Capture the cell that displays the provided text and extract its (X, Y) central coordinate. 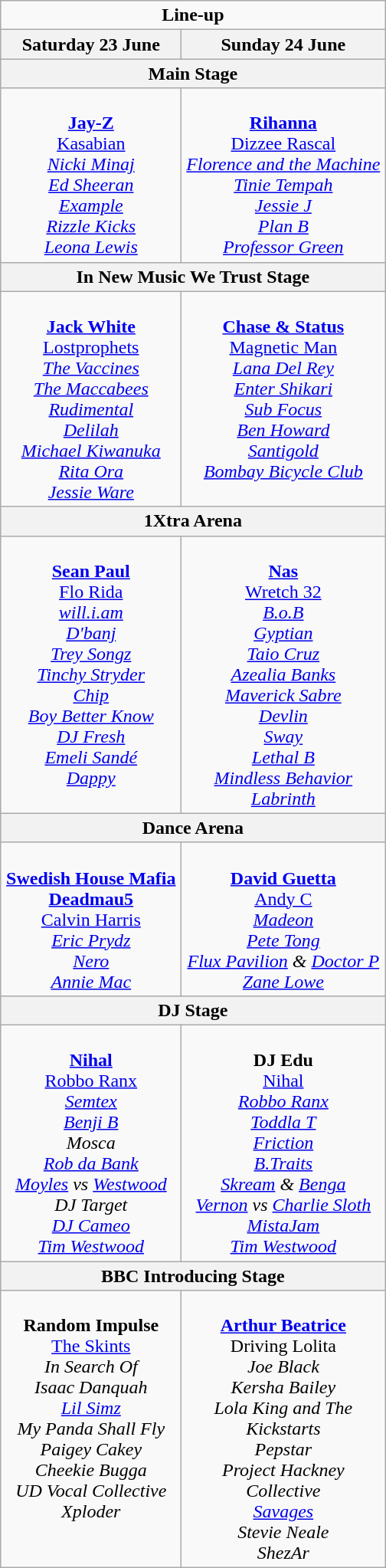
Saturday 23 June (91, 44)
Jack White Lostprophets The Vaccines The Maccabees Rudimental Delilah Michael Kiwanuka Rita Ora Jessie Ware (91, 399)
David Guetta Andy C Madeon Pete Tong Flux Pavilion & Doctor P Zane Lowe (283, 919)
DJ Stage (193, 1010)
BBC Introducing Stage (193, 1276)
In New Music We Trust Stage (193, 277)
Sean Paul Flo Rida will.i.am D'banj Trey Songz Tinchy Stryder Chip Boy Better Know DJ Fresh Emeli Sandé Dappy (91, 674)
Swedish House Mafia Deadmau5 Calvin Harris Eric Prydz Nero Annie Mac (91, 919)
DJ Edu Nihal Robbo Ranx Toddla T Friction B.Traits Skream & Benga Vernon vs Charlie Sloth MistaJam Tim Westwood (283, 1143)
Nas Wretch 32 B.o.B Gyptian Taio Cruz Azealia Banks Maverick Sabre Devlin Sway Lethal B Mindless Behavior Labrinth (283, 674)
Arthur Beatrice Driving Lolita Joe Black Kersha Bailey Lola King and The Kickstarts Pepstar Project Hackney Collective Savages Stevie Neale ShezAr (283, 1429)
1Xtra Arena (193, 521)
Rihanna Dizzee Rascal Florence and the Machine Tinie Tempah Jessie J Plan B Professor Green (283, 175)
Chase & Status Magnetic Man Lana Del Rey Enter Shikari Sub Focus Ben Howard Santigold Bombay Bicycle Club (283, 399)
Nihal Robbo Ranx Semtex Benji B Mosca Rob da Bank Moyles vs Westwood DJ Target DJ Cameo Tim Westwood (91, 1143)
Line-up (193, 15)
Jay-Z Kasabian Nicki Minaj Ed Sheeran Example Rizzle Kicks Leona Lewis (91, 175)
Sunday 24 June (283, 44)
Main Stage (193, 74)
Random Impulse The Skints In Search Of Isaac Danquah Lil Simz My Panda Shall Fly Paigey Cakey Cheekie Bugga UD Vocal Collective Xploder (91, 1429)
Dance Arena (193, 828)
